From the cell containing the given text, extract its center point as [X, Y] coordinate. 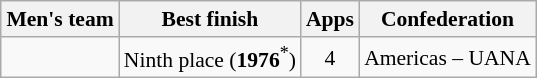
4 [330, 58]
Apps [330, 19]
Men's team [60, 19]
Best finish [210, 19]
Ninth place (1976*) [210, 58]
Americas – UANA [448, 58]
Confederation [448, 19]
